Extract the (X, Y) coordinate from the center of the cell holding the provided text.  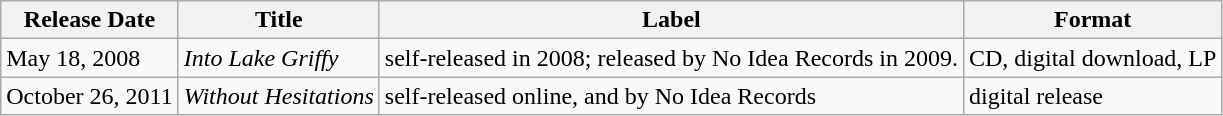
Into Lake Griffy (278, 58)
October 26, 2011 (90, 96)
self-released in 2008; released by No Idea Records in 2009. (671, 58)
Release Date (90, 20)
Without Hesitations (278, 96)
self-released online, and by No Idea Records (671, 96)
Format (1092, 20)
May 18, 2008 (90, 58)
Label (671, 20)
digital release (1092, 96)
Title (278, 20)
CD, digital download, LP (1092, 58)
